For the text-containing cell, return its midpoint in [X, Y] coordinate format. 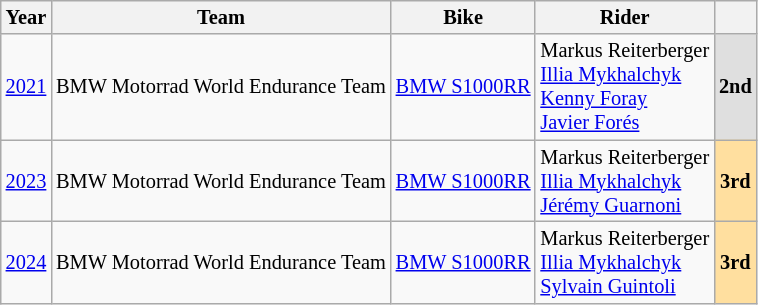
Year [26, 17]
Rider [624, 17]
2024 [26, 262]
Markus Reiterberger Illia Mykhalchyk Sylvain Guintoli [624, 262]
2023 [26, 181]
2021 [26, 87]
Bike [464, 17]
Team [221, 17]
Markus Reiterberger Illia Mykhalchyk Kenny Foray Javier Forés [624, 87]
Markus Reiterberger Illia Mykhalchyk Jérémy Guarnoni [624, 181]
2nd [736, 87]
